Return (X, Y) of the center of cell containing provided text 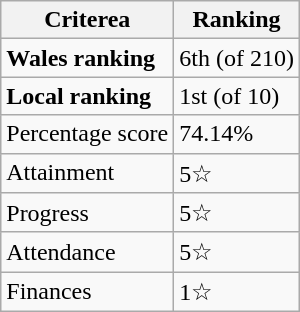
Finances (88, 292)
Progress (88, 213)
1☆ (237, 292)
74.14% (237, 134)
Wales ranking (88, 58)
Percentage score (88, 134)
6th (of 210) (237, 58)
Local ranking (88, 96)
Ranking (237, 20)
1st (of 10) (237, 96)
Attendance (88, 252)
Criterea (88, 20)
Attainment (88, 173)
